Locate the cell with the specified text and output its (x, y) center coordinate. 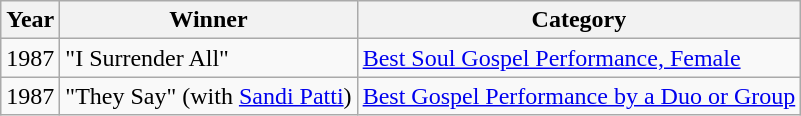
Best Soul Gospel Performance, Female (579, 58)
Year (30, 20)
"I Surrender All" (208, 58)
"They Say" (with Sandi Patti) (208, 96)
Winner (208, 20)
Best Gospel Performance by a Duo or Group (579, 96)
Category (579, 20)
